Determine the [X, Y] coordinate at the center of the cell enclosing the given text.  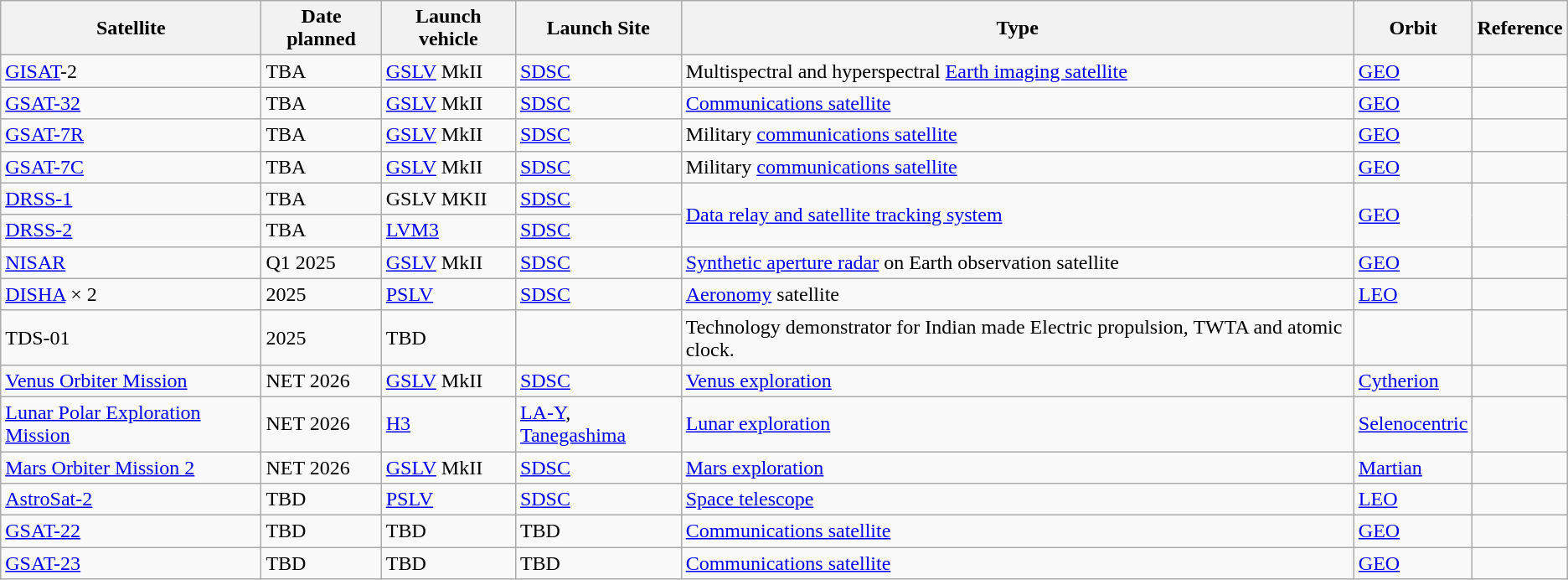
Orbit [1413, 28]
DRSS-1 [131, 199]
Selenocentric [1413, 424]
Data relay and satellite tracking system [1017, 215]
GISAT-2 [131, 71]
LA-Y, Tanegashima [598, 424]
LVM3 [448, 230]
GSAT-7R [131, 135]
Aeronomy satellite [1017, 294]
Lunar exploration [1017, 424]
Technology demonstrator for Indian made Electric propulsion, TWTA and atomic clock. [1017, 337]
Synthetic aperture radar on Earth observation satellite [1017, 262]
NISAR [131, 262]
GSAT-23 [131, 563]
Launch Site [598, 28]
Venus Orbiter Mission [131, 381]
TDS-01 [131, 337]
Q1 2025 [322, 262]
Mars exploration [1017, 467]
Launch vehicle [448, 28]
Venus exploration [1017, 381]
Martian [1413, 467]
Reference [1519, 28]
Lunar Polar Exploration Mission [131, 424]
AstroSat-2 [131, 500]
DRSS-2 [131, 230]
H3 [448, 424]
Space telescope [1017, 500]
Type [1017, 28]
Date planned [322, 28]
Mars Orbiter Mission 2 [131, 467]
GSAT-32 [131, 103]
Satellite [131, 28]
Multispectral and hyperspectral Earth imaging satellite [1017, 71]
GSAT-22 [131, 531]
GSAT-7C [131, 167]
DISHA × 2 [131, 294]
Cytherion [1413, 381]
GSLV MKII [448, 199]
